Identify which cell holds the provided text, then report its [X, Y] central coordinate. 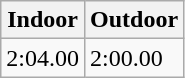
Indoor [43, 20]
2:00.00 [134, 58]
Outdoor [134, 20]
2:04.00 [43, 58]
